From the cell containing the given text, extract its center point as [x, y] coordinate. 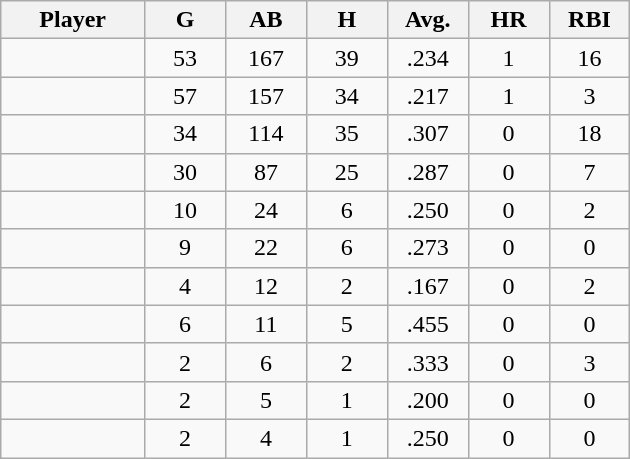
.333 [428, 362]
.200 [428, 400]
7 [590, 172]
11 [266, 324]
RBI [590, 20]
.455 [428, 324]
Player [73, 20]
57 [186, 96]
12 [266, 286]
.307 [428, 134]
114 [266, 134]
.217 [428, 96]
87 [266, 172]
Avg. [428, 20]
.167 [428, 286]
H [346, 20]
24 [266, 210]
AB [266, 20]
10 [186, 210]
18 [590, 134]
53 [186, 58]
16 [590, 58]
39 [346, 58]
25 [346, 172]
35 [346, 134]
9 [186, 248]
HR [508, 20]
30 [186, 172]
157 [266, 96]
.273 [428, 248]
22 [266, 248]
.287 [428, 172]
G [186, 20]
.234 [428, 58]
167 [266, 58]
